Determine the (X, Y) coordinate at the center of the cell enclosing the given text.  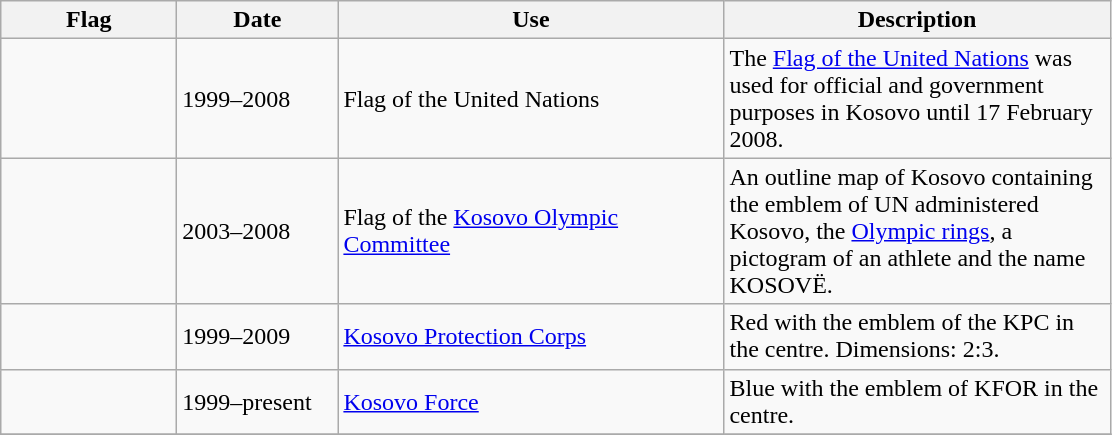
1999–2008 (258, 98)
Flag of the Kosovo Olympic Committee (531, 231)
Flag of the United Nations (531, 98)
Flag (89, 20)
2003–2008 (258, 231)
Description (917, 20)
1999–present (258, 402)
Red with the emblem of the KPC in the centre. Dimensions: 2:3. (917, 336)
The Flag of the United Nations was used for official and government purposes in Kosovo until 17 February 2008. (917, 98)
Use (531, 20)
1999–2009 (258, 336)
Blue with the emblem of KFOR in the centre. (917, 402)
Kosovo Force (531, 402)
Date (258, 20)
Kosovo Protection Corps (531, 336)
An outline map of Kosovo containing the emblem of UN administered Kosovo, the Olympic rings, a pictogram of an athlete and the name KOSOVË. (917, 231)
